Return the (x, y) coordinate for the center point of the cell that contains the specified text.  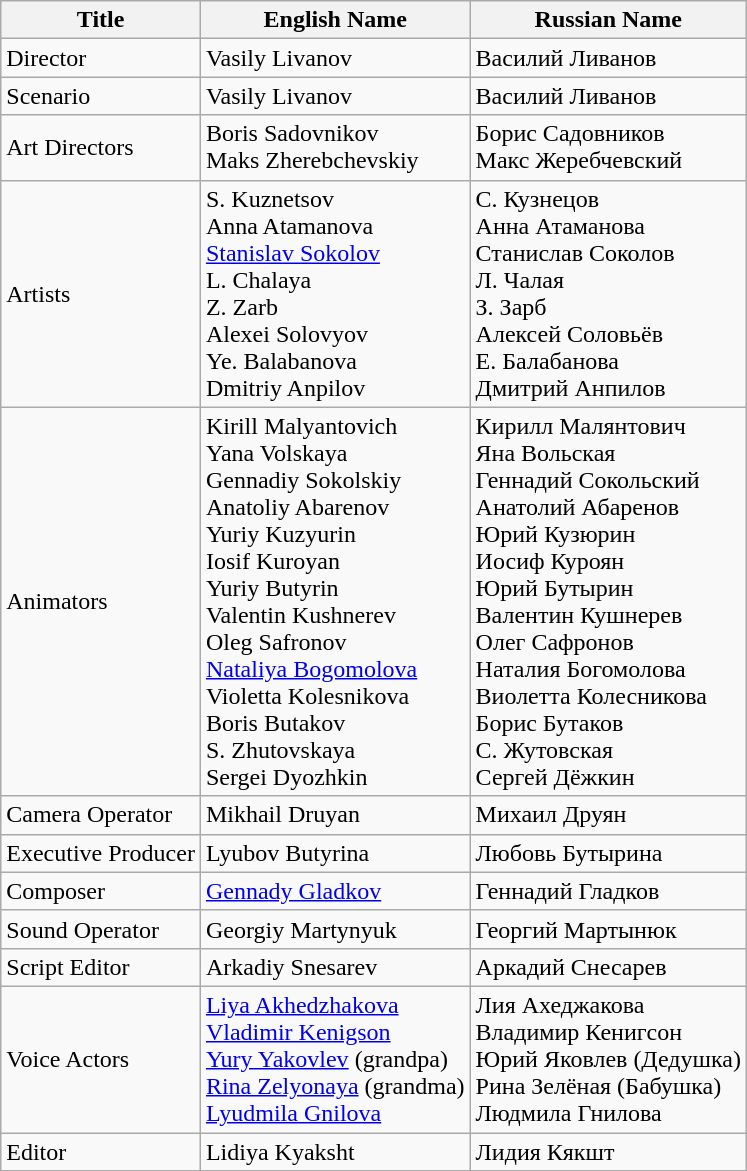
Любовь Бутырина (608, 853)
Лия АхеджаковаВладимир КенигсонЮрий Яковлев (Дедушка)Рина Зелёная (Бабушка)Людмила Гнилова (608, 1059)
Executive Producer (101, 853)
Аркадий Снесарев (608, 967)
Artists (101, 294)
Георгий Мартынюк (608, 929)
Script Editor (101, 967)
Russian Name (608, 20)
Lyubov Butyrina (335, 853)
Animators (101, 602)
Sound Operator (101, 929)
English Name (335, 20)
Scenario (101, 96)
S. KuznetsovAnna AtamanovaStanislav SokolovL. ChalayaZ. ZarbAlexei SolovyovYe. BalabanovaDmitriy Anpilov (335, 294)
Editor (101, 1151)
С. КузнецовАнна АтамановаСтанислав СоколовЛ. ЧалаяЗ. ЗарбАлексей СоловьёвЕ. БалабановаДмитрий Анпилов (608, 294)
Arkadiy Snesarev (335, 967)
Art Directors (101, 148)
Boris SadovnikovMaks Zherebchevskiy (335, 148)
Director (101, 58)
Геннадий Гладков (608, 891)
Михаил Друян (608, 815)
Борис СадовниковМакс Жеребчевский (608, 148)
Georgiy Martynyuk (335, 929)
Mikhail Druyan (335, 815)
Лидия Кякшт (608, 1151)
Title (101, 20)
Voice Actors (101, 1059)
Composer (101, 891)
Liya AkhedzhakovaVladimir KenigsonYury Yakovlev (grandpa)Rina Zelyonaya (grandma)Lyudmila Gnilova (335, 1059)
Camera Operator (101, 815)
Lidiya Kyaksht (335, 1151)
Gennady Gladkov (335, 891)
